Search for the cell housing the specified text and yield its (x, y) center coordinate. 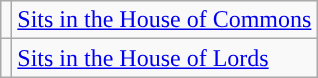
Sits in the House of Commons (164, 20)
Sits in the House of Lords (164, 58)
